Return [X, Y] of the center of cell containing provided text 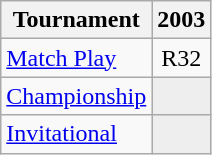
Tournament [76, 20]
Championship [76, 96]
R32 [182, 58]
2003 [182, 20]
Invitational [76, 134]
Match Play [76, 58]
